Return [x, y] of the center of cell containing provided text 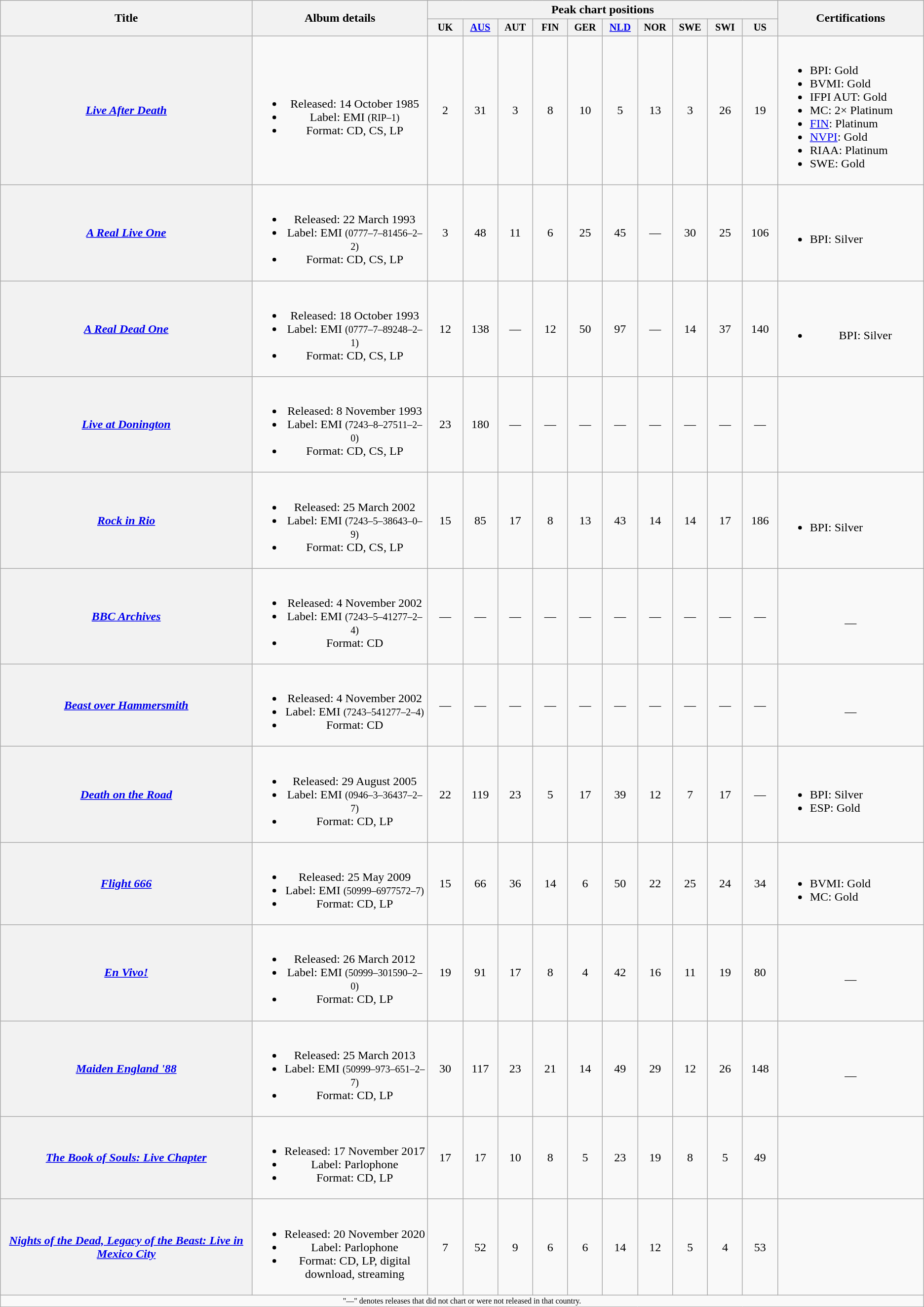
BVMI: GoldMC: Gold [850, 884]
97 [620, 329]
BBC Archives [126, 616]
Flight 666 [126, 884]
48 [481, 233]
37 [725, 329]
119 [481, 794]
9 [515, 1247]
66 [481, 884]
A Real Live One [126, 233]
Released: 25 May 2009Label: EMI (50999–6977572–7)Format: CD, LP [340, 884]
En Vivo! [126, 973]
FIN [550, 28]
148 [760, 1069]
Released: 25 March 2002Label: EMI (7243–5–38643–0–9)Format: CD, CS, LP [340, 520]
39 [620, 794]
UK [445, 28]
Released: 26 March 2012Label: EMI (50999–301590–2–0)Format: CD, LP [340, 973]
Live After Death [126, 110]
52 [481, 1247]
Live at Donington [126, 425]
2 [445, 110]
GER [585, 28]
BPI: GoldBVMI: GoldIFPI AUT: GoldMC: 2× PlatinumFIN: PlatinumNVPI: GoldRIAA: PlatinumSWE: Gold [850, 110]
US [760, 28]
36 [515, 884]
43 [620, 520]
NLD [620, 28]
34 [760, 884]
Certifications [850, 18]
NOR [655, 28]
Maiden England '88 [126, 1069]
24 [725, 884]
Death on the Road [126, 794]
AUS [481, 28]
80 [760, 973]
91 [481, 973]
Released: 17 November 2017Label: ParlophoneFormat: CD, LP [340, 1157]
Released: 14 October 1985Label: EMI (RIP–1)Format: CD, CS, LP [340, 110]
Released: 22 March 1993Label: EMI (0777–7–81456–2–2)Format: CD, CS, LP [340, 233]
53 [760, 1247]
180 [481, 425]
Released: 18 October 1993Label: EMI (0777–7–89248–2–1)Format: CD, CS, LP [340, 329]
31 [481, 110]
"—" denotes releases that did not chart or were not released in that country. [462, 1301]
SWE [690, 28]
Released: 8 November 1993Label: EMI (7243–8–27511–2–0)Format: CD, CS, LP [340, 425]
Released: 4 November 2002Label: EMI (7243–5–41277–2–4)Format: CD [340, 616]
AUT [515, 28]
Nights of the Dead, Legacy of the Beast: Live in Mexico City [126, 1247]
Released: 29 August 2005Label: EMI (0946–3–36437–2–7)Format: CD, LP [340, 794]
The Book of Souls: Live Chapter [126, 1157]
29 [655, 1069]
Released: 4 November 2002Label: EMI (7243–541277–2–4)Format: CD [340, 705]
186 [760, 520]
21 [550, 1069]
Rock in Rio [126, 520]
Released: 20 November 2020Label: ParlophoneFormat: CD, LP, digital download, streaming [340, 1247]
Title [126, 18]
140 [760, 329]
117 [481, 1069]
SWI [725, 28]
Released: 25 March 2013Label: EMI (50999–973–651–2–7)Format: CD, LP [340, 1069]
85 [481, 520]
Beast over Hammersmith [126, 705]
Album details [340, 18]
Peak chart positions [603, 10]
A Real Dead One [126, 329]
106 [760, 233]
138 [481, 329]
BPI: SilverESP: Gold [850, 794]
42 [620, 973]
45 [620, 233]
16 [655, 973]
